Output the [X, Y] coordinate of the center of the cell containing the given text.  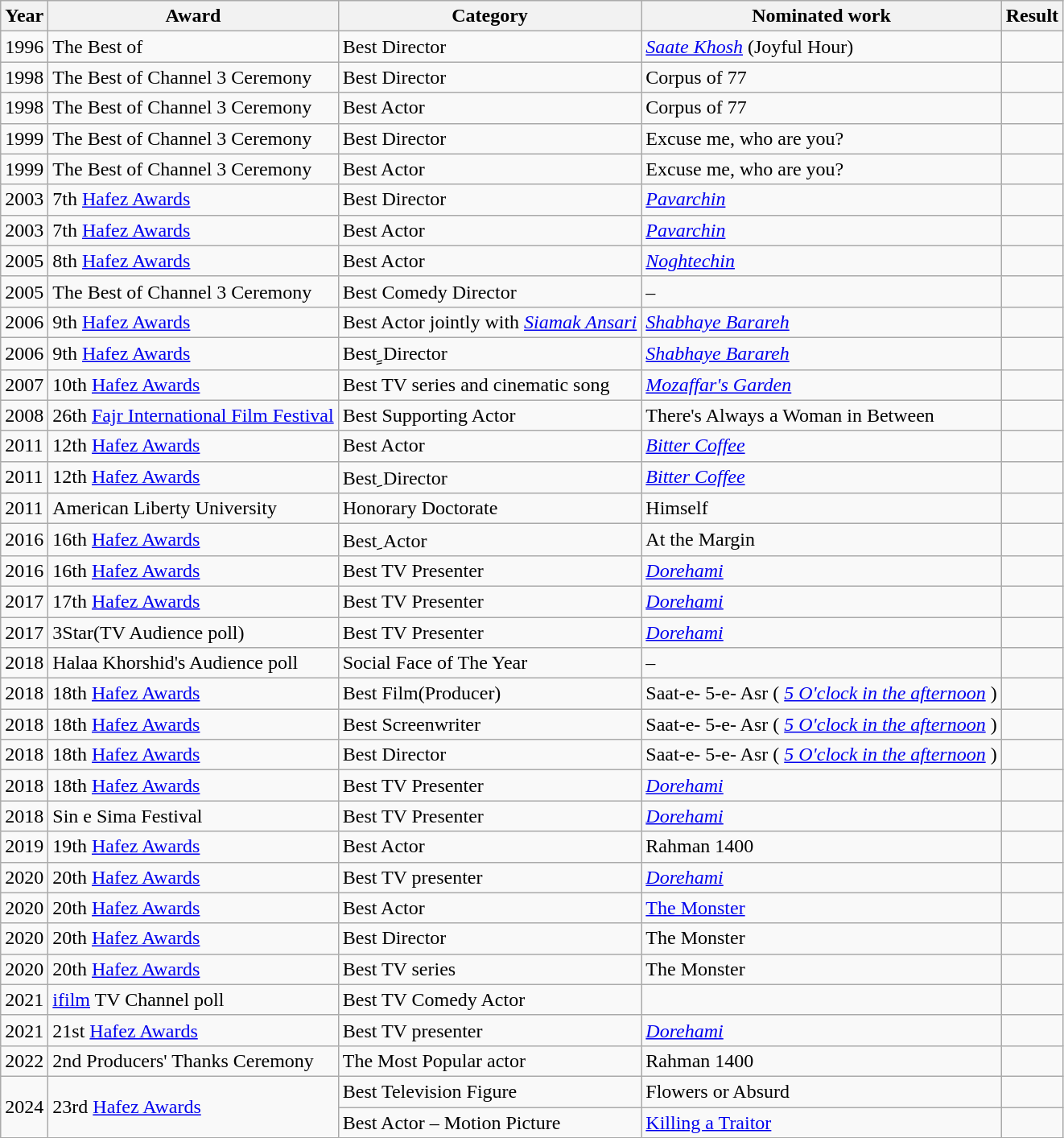
2nd Producers' Thanks Ceremony [193, 1061]
At the Margin [821, 540]
2007 [24, 385]
26th Fajr International Film Festival [193, 415]
Year [24, 16]
Himself [821, 509]
2019 [24, 847]
2008 [24, 415]
10th Hafez Awards [193, 385]
1996 [24, 47]
Best ِDirector [489, 477]
Best Television Figure [489, 1091]
Best Supporting Actor [489, 415]
Best Comedy Director [489, 291]
21st Hafez Awards [193, 1030]
The Most Popular actor [489, 1061]
Halaa Khorshid's Audience poll [193, 663]
Best TV series and cinematic song [489, 385]
3Star(TV Audience poll) [193, 632]
Result [1032, 16]
Killing a Traitor [821, 1123]
Best Actor jointly with Siamak Ansari [489, 322]
Best Actor – Motion Picture [489, 1123]
Category [489, 16]
23rd Hafez Awards [193, 1107]
19th Hafez Awards [193, 847]
The Best of [193, 47]
17th Hafez Awards [193, 601]
2022 [24, 1061]
8th Hafez Awards [193, 261]
Best Screenwriter [489, 724]
There's Always a Woman in Between [821, 415]
Best TV Comedy Actor [489, 1000]
Noghtechin [821, 261]
Flowers or Absurd [821, 1091]
Honorary Doctorate [489, 509]
Best ِActor [489, 540]
Sin e Sima Festival [193, 816]
Best TV series [489, 969]
American Liberty University [193, 509]
Social Face of The Year [489, 663]
Best Film(Producer) [489, 694]
2024 [24, 1107]
Award [193, 16]
Mozaffar's Garden [821, 385]
ifilm TV Channel poll [193, 1000]
Best ِِDirector [489, 353]
Saate Khosh (Joyful Hour) [821, 47]
Nominated work [821, 16]
